Capture the cell that displays the provided text and extract its [X, Y] central coordinate. 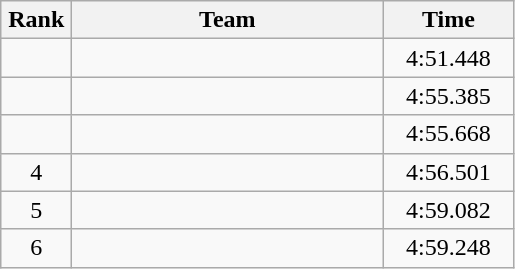
5 [36, 210]
4:59.248 [448, 248]
4:55.385 [448, 96]
Team [228, 20]
4:55.668 [448, 134]
Rank [36, 20]
4:51.448 [448, 58]
4:59.082 [448, 210]
4:56.501 [448, 172]
Time [448, 20]
4 [36, 172]
6 [36, 248]
